Search for the cell housing the specified text and yield its (x, y) center coordinate. 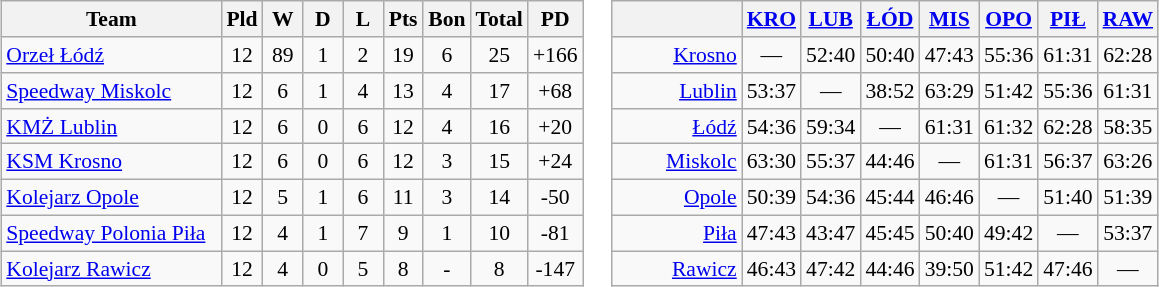
51:40 (1068, 197)
63:26 (1128, 162)
89 (283, 55)
Kolejarz Opole (111, 197)
25 (500, 55)
15 (500, 162)
45:44 (890, 197)
Rawicz (677, 269)
KRO (772, 19)
+68 (556, 91)
19 (403, 55)
2 (363, 55)
L (363, 19)
38:52 (890, 91)
RAW (1128, 19)
OPO (1008, 19)
10 (500, 233)
51:39 (1128, 197)
63:29 (950, 91)
ŁÓD (890, 19)
63:30 (772, 162)
W (283, 19)
-147 (556, 269)
-81 (556, 233)
- (446, 269)
52:40 (830, 55)
+20 (556, 126)
Opole (677, 197)
7 (363, 233)
Pld (242, 19)
KMŻ Lublin (111, 126)
46:46 (950, 197)
PD (556, 19)
Pts (403, 19)
Team (111, 19)
14 (500, 197)
16 (500, 126)
Kolejarz Rawicz (111, 269)
45:45 (890, 233)
9 (403, 233)
13 (403, 91)
56:37 (1068, 162)
D (323, 19)
46:43 (772, 269)
Total (500, 19)
MIS (950, 19)
11 (403, 197)
39:50 (950, 269)
-50 (556, 197)
PIŁ (1068, 19)
LUB (830, 19)
47:42 (830, 269)
KSM Krosno (111, 162)
58:35 (1128, 126)
Bon (446, 19)
Orzeł Łódź (111, 55)
Speedway Miskolc (111, 91)
Krosno (677, 55)
Miskolc (677, 162)
43:47 (830, 233)
Lublin (677, 91)
Speedway Polonia Piła (111, 233)
Piła (677, 233)
50:39 (772, 197)
55:37 (830, 162)
17 (500, 91)
+166 (556, 55)
49:42 (1008, 233)
47:46 (1068, 269)
+24 (556, 162)
59:34 (830, 126)
Łódź (677, 126)
61:32 (1008, 126)
